For the text-containing cell, return its midpoint in [X, Y] coordinate format. 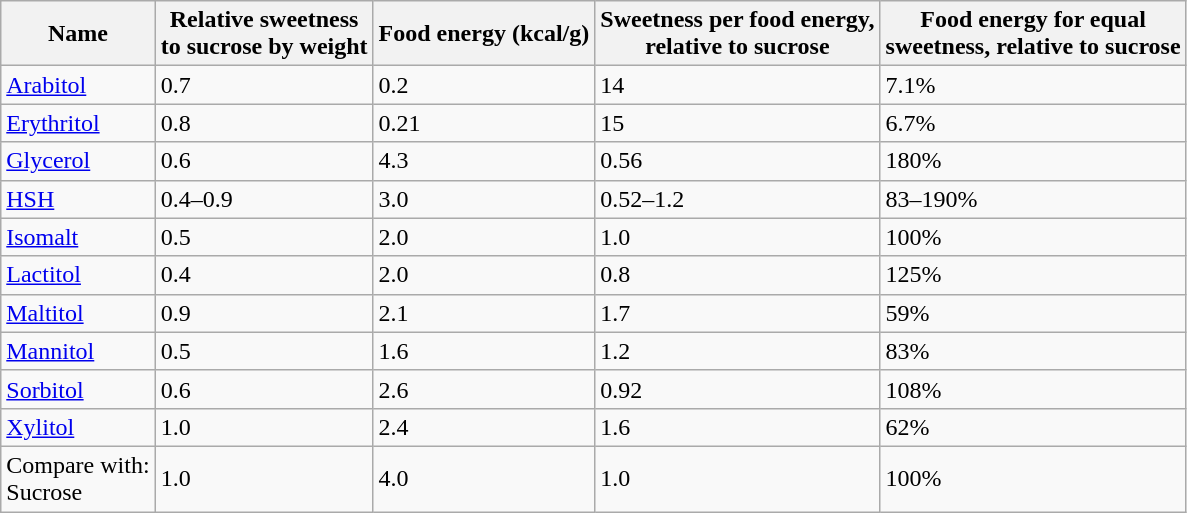
0.2 [484, 85]
Food energy for equalsweetness, relative to sucrose [1033, 34]
0.4 [264, 275]
0.4–0.9 [264, 199]
59% [1033, 313]
6.7% [1033, 123]
1.7 [738, 313]
0.9 [264, 313]
2.4 [484, 427]
0.7 [264, 85]
Sorbitol [78, 389]
62% [1033, 427]
Compare with:Sucrose [78, 478]
Xylitol [78, 427]
83–190% [1033, 199]
7.1% [1033, 85]
Isomalt [78, 237]
83% [1033, 351]
0.52–1.2 [738, 199]
Sweetness per food energy,relative to sucrose [738, 34]
125% [1033, 275]
108% [1033, 389]
HSH [78, 199]
0.92 [738, 389]
Maltitol [78, 313]
2.1 [484, 313]
2.6 [484, 389]
Mannitol [78, 351]
Arabitol [78, 85]
Relative sweetnessto sucrose by weight [264, 34]
4.3 [484, 161]
0.21 [484, 123]
Erythritol [78, 123]
Name [78, 34]
Lactitol [78, 275]
15 [738, 123]
14 [738, 85]
3.0 [484, 199]
180% [1033, 161]
Glycerol [78, 161]
Food energy (kcal/g) [484, 34]
1.2 [738, 351]
0.56 [738, 161]
4.0 [484, 478]
